Provide the [x, y] coordinate of the cell's center where the given text is located.  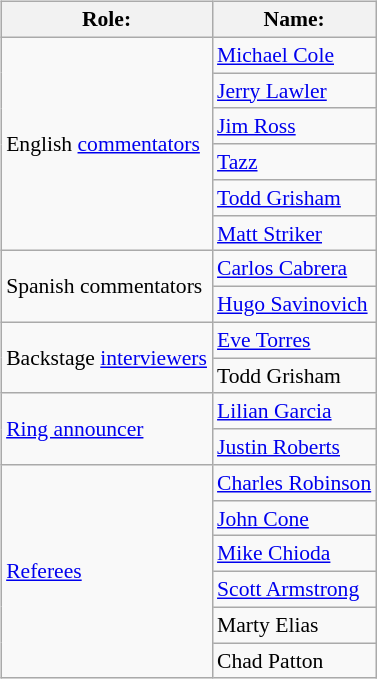
Ring announcer [106, 428]
Referees [106, 572]
Charles Robinson [294, 483]
Chad Patton [294, 661]
Spanish commentators [106, 286]
Role: [106, 20]
Michael Cole [294, 55]
English commentators [106, 144]
Name: [294, 20]
Mike Chioda [294, 554]
Justin Roberts [294, 447]
Eve Torres [294, 340]
Marty Elias [294, 625]
Jim Ross [294, 126]
Jerry Lawler [294, 91]
Tazz [294, 162]
Hugo Savinovich [294, 305]
Scott Armstrong [294, 590]
Backstage interviewers [106, 358]
Matt Striker [294, 233]
Lilian Garcia [294, 411]
John Cone [294, 518]
Carlos Cabrera [294, 269]
